Capture the cell that displays the provided text and extract its [X, Y] central coordinate. 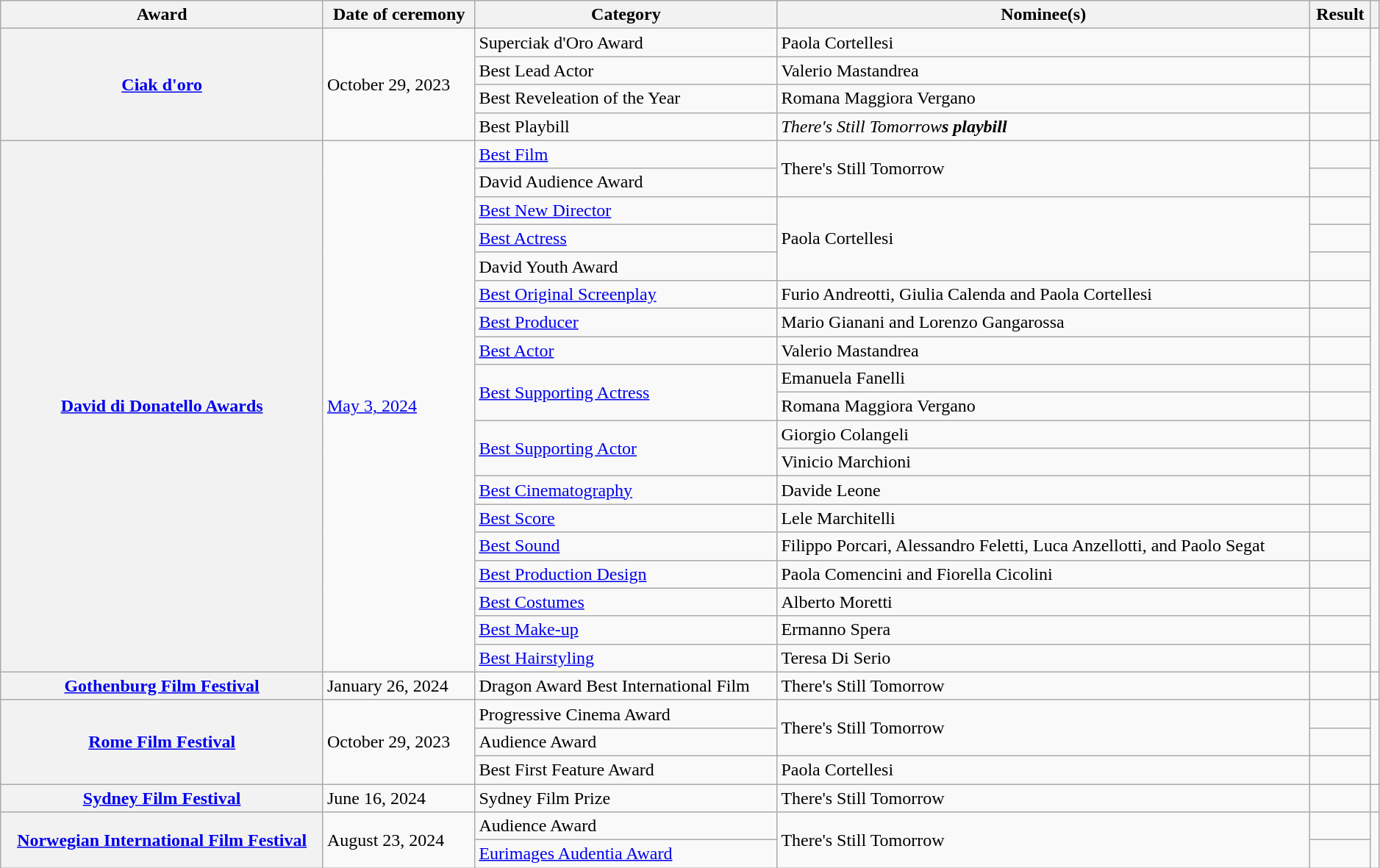
Best Score [626, 518]
Sydney Film Prize [626, 797]
Best Actress [626, 238]
August 23, 2024 [398, 840]
Dragon Award Best International Film [626, 686]
Best Production Design [626, 574]
Gothenburg Film Festival [162, 686]
Best First Feature Award [626, 770]
David Audience Award [626, 182]
Lele Marchitelli [1044, 518]
Giorgio Colangeli [1044, 434]
Best Supporting Actress [626, 392]
Mario Gianani and Lorenzo Gangarossa [1044, 322]
David di Donatello Awards [162, 406]
Best Cinematography [626, 490]
Superciak d'Oro Award [626, 43]
Teresa Di Serio [1044, 658]
Best New Director [626, 210]
Best Make-up [626, 630]
Best Costumes [626, 602]
Nominee(s) [1044, 15]
Vinicio Marchioni [1044, 462]
Filippo Porcari, Alessandro Feletti, Luca Anzellotti, and Paolo Segat [1044, 546]
Category [626, 15]
Best Original Screenplay [626, 294]
Best Playbill [626, 126]
Sydney Film Festival [162, 797]
May 3, 2024 [398, 406]
Progressive Cinema Award [626, 714]
January 26, 2024 [398, 686]
David Youth Award [626, 266]
Davide Leone [1044, 490]
Award [162, 15]
Best Hairstyling [626, 658]
Furio Andreotti, Giulia Calenda and Paola Cortellesi [1044, 294]
There's Still Tomorrows playbill [1044, 126]
Eurimages Audentia Award [626, 854]
Ermanno Spera [1044, 630]
Alberto Moretti [1044, 602]
Best Supporting Actor [626, 448]
June 16, 2024 [398, 797]
Best Reveleation of the Year [626, 98]
Best Sound [626, 546]
Best Lead Actor [626, 71]
Rome Film Festival [162, 742]
Emanuela Fanelli [1044, 379]
Best Producer [626, 322]
Ciak d'oro [162, 85]
Paola Comencini and Fiorella Cicolini [1044, 574]
Date of ceremony [398, 15]
Best Film [626, 154]
Best Actor [626, 351]
Norwegian International Film Festival [162, 840]
Result [1341, 15]
